Determine the (X, Y) coordinate at the center of the cell enclosing the given text.  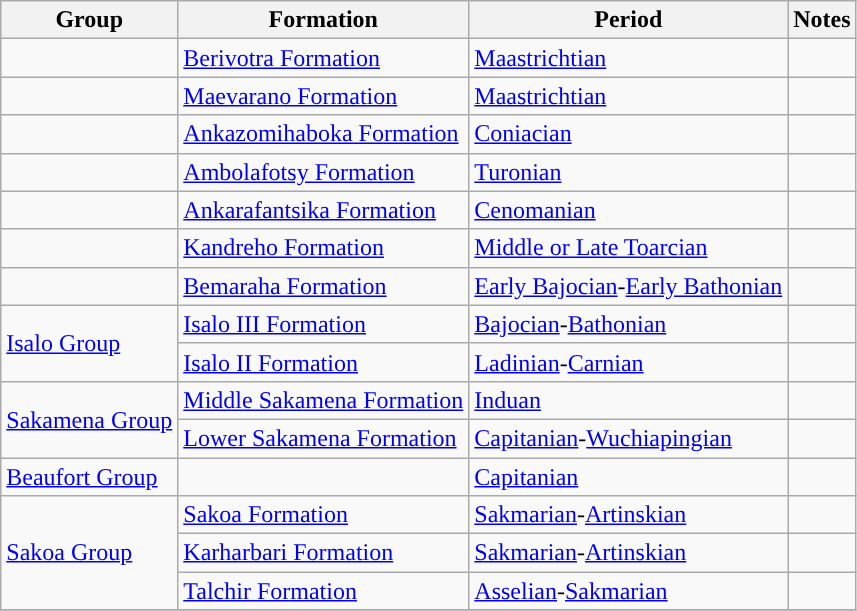
Cenomanian (628, 210)
Isalo Group (90, 343)
Talchir Formation (324, 591)
Turonian (628, 172)
Ankarafantsika Formation (324, 210)
Lower Sakamena Formation (324, 438)
Period (628, 20)
Maevarano Formation (324, 96)
Early Bajocian-Early Bathonian (628, 286)
Bemaraha Formation (324, 286)
Bajocian-Bathonian (628, 324)
Sakoa Formation (324, 515)
Ambolafotsy Formation (324, 172)
Ankazomihaboka Formation (324, 134)
Ladinian-Carnian (628, 362)
Group (90, 20)
Capitanian-Wuchiapingian (628, 438)
Isalo II Formation (324, 362)
Middle Sakamena Formation (324, 400)
Capitanian (628, 477)
Coniacian (628, 134)
Formation (324, 20)
Sakoa Group (90, 553)
Sakamena Group (90, 419)
Notes (822, 20)
Kandreho Formation (324, 248)
Induan (628, 400)
Isalo III Formation (324, 324)
Asselian-Sakmarian (628, 591)
Beaufort Group (90, 477)
Berivotra Formation (324, 58)
Middle or Late Toarcian (628, 248)
Karharbari Formation (324, 553)
